Capture the cell that displays the provided text and extract its [X, Y] central coordinate. 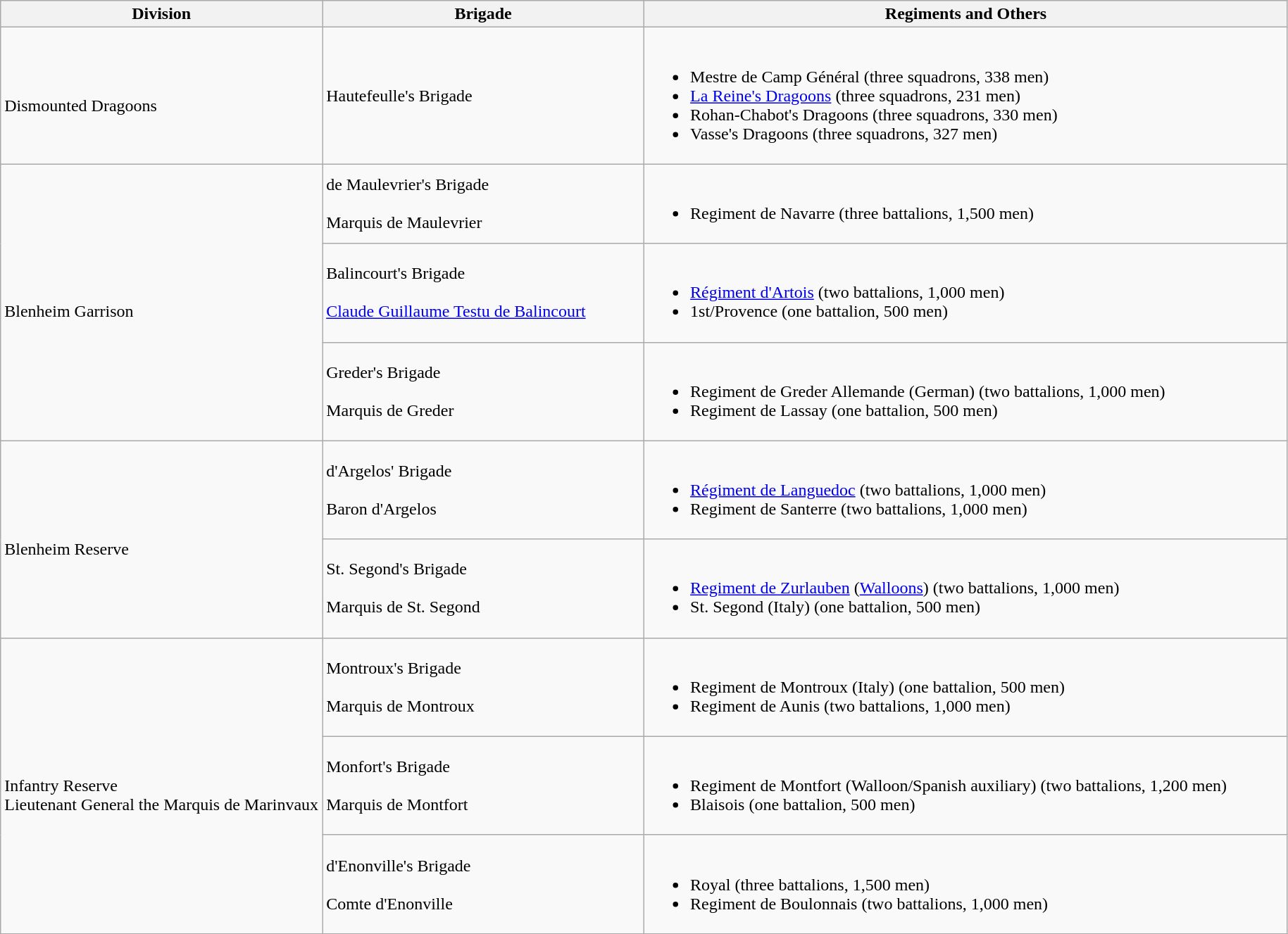
Royal (three battalions, 1,500 men)Regiment de Boulonnais (two battalions, 1,000 men) [966, 884]
Regiment de Zurlauben (Walloons) (two battalions, 1,000 men)St. Segond (Italy) (one battalion, 500 men) [966, 588]
de Maulevrier's Brigade Marquis de Maulevrier [483, 204]
Regiment de Montfort (Walloon/Spanish auxiliary) (two battalions, 1,200 men)Blaisois (one battalion, 500 men) [966, 785]
Regiments and Others [966, 14]
Dismounted Dragoons [162, 96]
Montroux's Brigade Marquis de Montroux [483, 687]
Régiment de Languedoc (two battalions, 1,000 men)Regiment de Santerre (two battalions, 1,000 men) [966, 490]
Regiment de Montroux (Italy) (one battalion, 500 men)Regiment de Aunis (two battalions, 1,000 men) [966, 687]
Regiment de Greder Allemande (German) (two battalions, 1,000 men)Regiment de Lassay (one battalion, 500 men) [966, 391]
Blenheim Reserve [162, 539]
Balincourt's Brigade Claude Guillaume Testu de Balincourt [483, 293]
d'Argelos' Brigade Baron d'Argelos [483, 490]
Régiment d'Artois (two battalions, 1,000 men)1st/Provence (one battalion, 500 men) [966, 293]
Monfort's Brigade Marquis de Montfort [483, 785]
St. Segond's Brigade Marquis de St. Segond [483, 588]
Division [162, 14]
Blenheim Garrison [162, 303]
d'Enonville's Brigade Comte d'Enonville [483, 884]
Greder's Brigade Marquis de Greder [483, 391]
Regiment de Navarre (three battalions, 1,500 men) [966, 204]
Hautefeulle's Brigade [483, 96]
Brigade [483, 14]
Infantry Reserve Lieutenant General the Marquis de Marinvaux [162, 785]
